Search for the cell housing the specified text and yield its (X, Y) center coordinate. 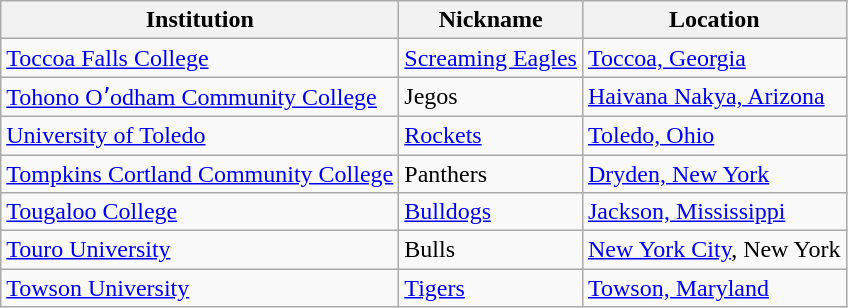
Tohono Oʼodham Community College (200, 97)
Bulldogs (491, 212)
Tompkins Cortland Community College (200, 173)
Screaming Eagles (491, 58)
Rockets (491, 135)
Location (714, 20)
Jackson, Mississippi (714, 212)
Jegos (491, 97)
Bulls (491, 250)
Institution (200, 20)
Tigers (491, 288)
Toccoa Falls College (200, 58)
Tougaloo College (200, 212)
Toledo, Ohio (714, 135)
Touro University (200, 250)
Towson, Maryland (714, 288)
Dryden, New York (714, 173)
Towson University (200, 288)
Nickname (491, 20)
University of Toledo (200, 135)
Haivana Nakya, Arizona (714, 97)
Toccoa, Georgia (714, 58)
Panthers (491, 173)
New York City, New York (714, 250)
